Locate the cell with the specified text and output its (x, y) center coordinate. 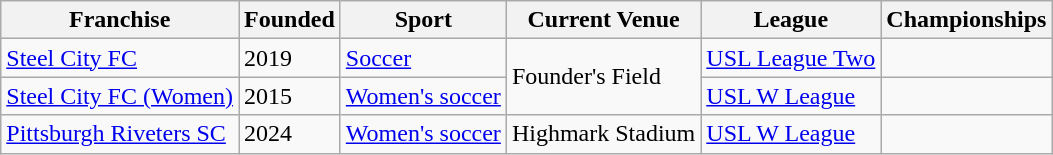
League (791, 20)
USL League Two (791, 58)
Founded (290, 20)
Franchise (120, 20)
Highmark Stadium (603, 134)
Soccer (423, 58)
2024 (290, 134)
Championships (966, 20)
Steel City FC (120, 58)
Sport (423, 20)
Current Venue (603, 20)
2019 (290, 58)
Steel City FC (Women) (120, 96)
2015 (290, 96)
Founder's Field (603, 77)
Pittsburgh Riveters SC (120, 134)
